Provide the [x, y] coordinate of the cell's center where the given text is located.  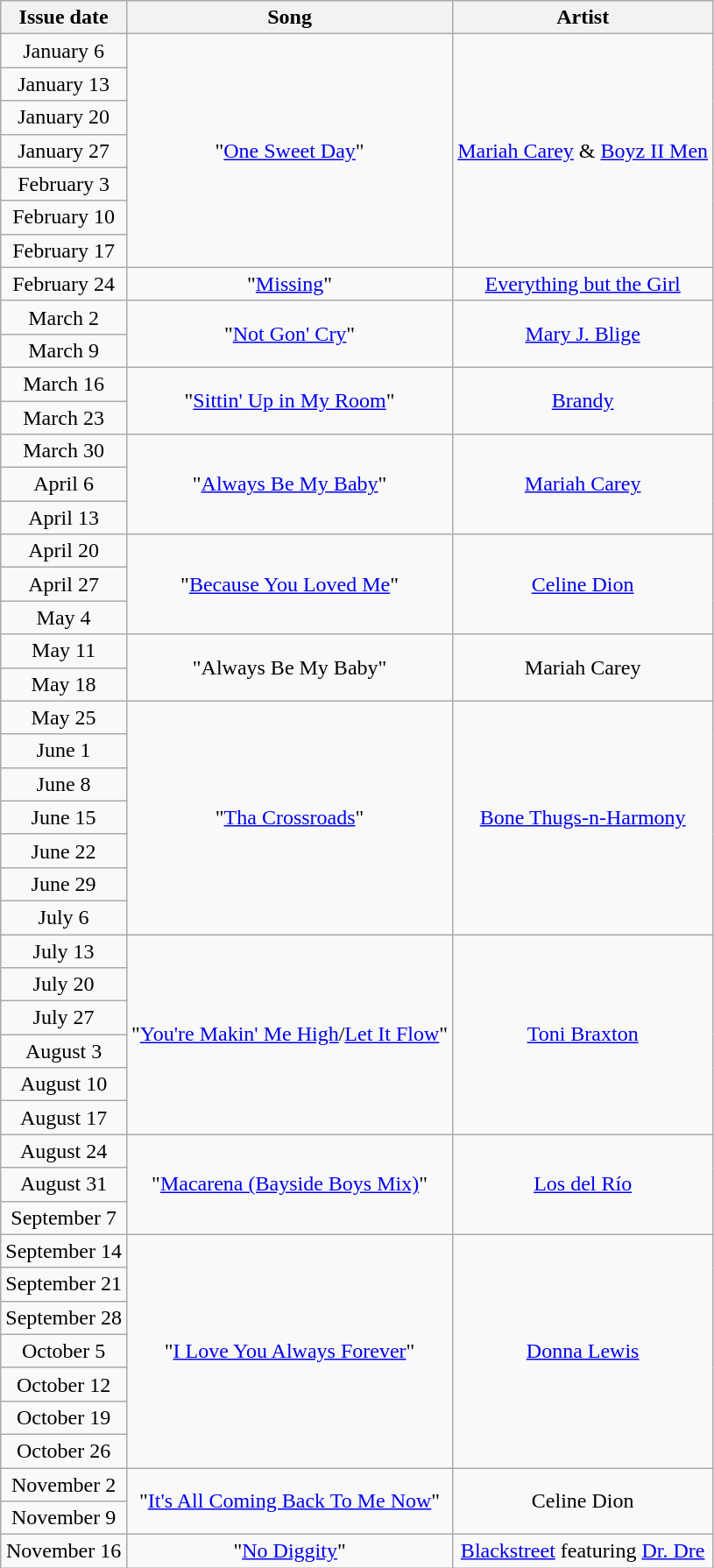
April 13 [64, 518]
January 13 [64, 84]
September 14 [64, 1251]
August 3 [64, 1051]
"I Love You Always Forever" [289, 1351]
"No Diggity" [289, 1551]
November 2 [64, 1485]
Blackstreet featuring Dr. Dre [583, 1551]
January 20 [64, 117]
"Sittin' Up in My Room" [289, 400]
August 17 [64, 1118]
"You're Makin' Me High/Let It Flow" [289, 1034]
Mariah Carey & Boyz II Men [583, 151]
"Because You Loved Me" [289, 584]
February 17 [64, 251]
March 2 [64, 317]
August 31 [64, 1184]
Los del Río [583, 1184]
June 15 [64, 817]
August 10 [64, 1084]
October 5 [64, 1351]
Everything but the Girl [583, 284]
"Macarena (Bayside Boys Mix)" [289, 1184]
March 16 [64, 384]
April 6 [64, 484]
June 1 [64, 751]
April 20 [64, 551]
May 18 [64, 684]
Toni Braxton [583, 1034]
Artist [583, 18]
May 11 [64, 651]
Brandy [583, 400]
June 8 [64, 784]
September 7 [64, 1218]
April 27 [64, 584]
February 3 [64, 184]
January 27 [64, 151]
October 26 [64, 1451]
November 16 [64, 1551]
July 20 [64, 985]
"Missing" [289, 284]
May 25 [64, 717]
March 9 [64, 350]
September 28 [64, 1317]
March 30 [64, 451]
"Tha Crossroads" [289, 817]
June 29 [64, 884]
"Not Gon' Cry" [289, 334]
February 10 [64, 217]
July 13 [64, 950]
July 6 [64, 917]
February 24 [64, 284]
Bone Thugs-n-Harmony [583, 817]
October 19 [64, 1417]
"It's All Coming Back To Me Now" [289, 1501]
January 6 [64, 51]
Issue date [64, 18]
March 23 [64, 418]
November 9 [64, 1518]
Mary J. Blige [583, 334]
October 12 [64, 1384]
July 27 [64, 1018]
"One Sweet Day" [289, 151]
Donna Lewis [583, 1351]
August 24 [64, 1151]
Song [289, 18]
September 21 [64, 1284]
May 4 [64, 618]
June 22 [64, 851]
